Scan for the cell matching the given text and deliver its (x, y) coordinate at center. 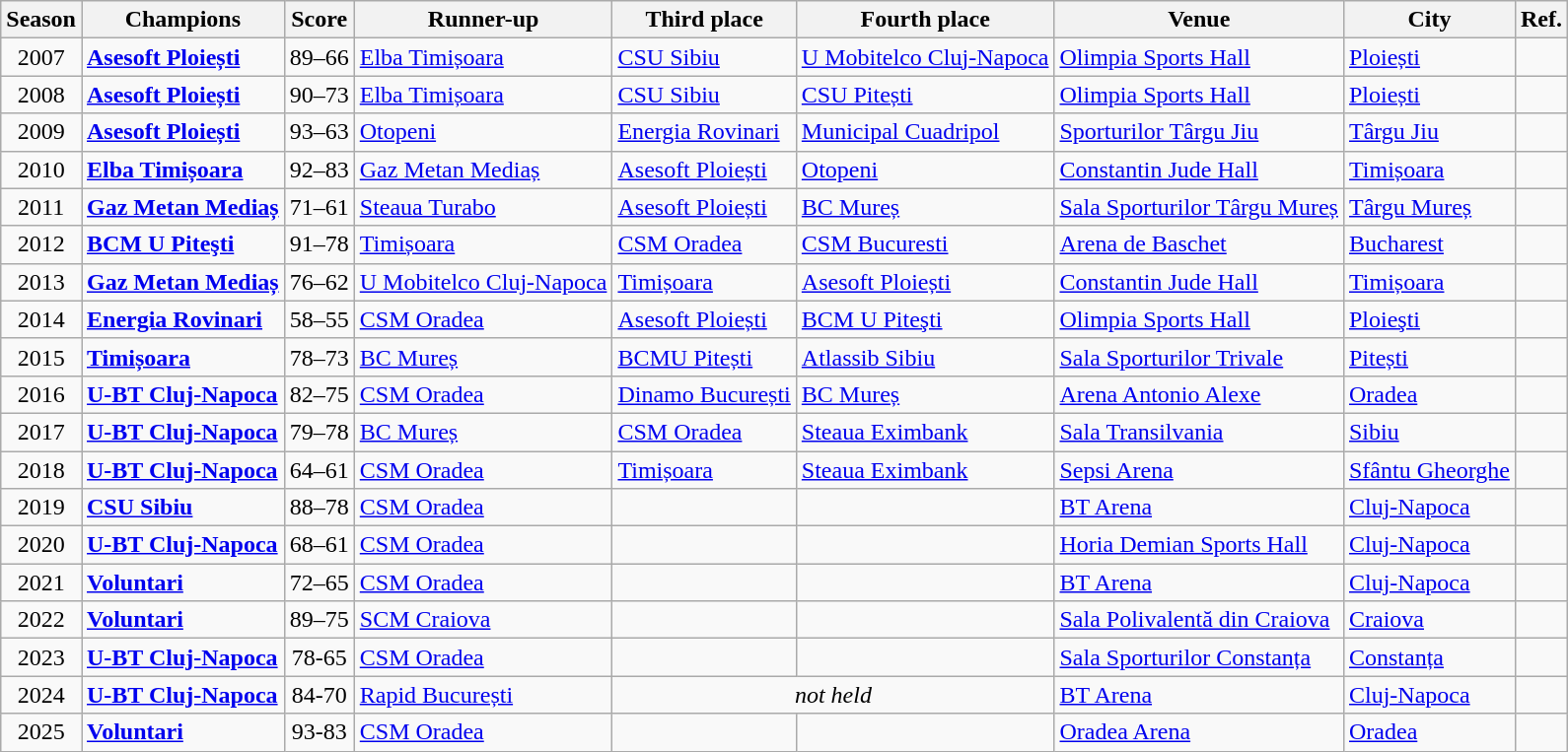
CSU Pitești (925, 95)
76–62 (320, 282)
Arena de Baschet (1199, 244)
90–73 (320, 95)
Champions (182, 20)
71–61 (320, 207)
Sepsi Arena (1199, 470)
2020 (41, 545)
2014 (41, 319)
78–73 (320, 357)
58–55 (320, 319)
Sala Sporturilor Constanța (1199, 657)
BCMU Pitești (704, 357)
Score (320, 20)
2015 (41, 357)
2025 (41, 732)
Sala Transilvania (1199, 432)
CSM Bucuresti (925, 244)
64–61 (320, 470)
Ref. (1540, 20)
72–65 (320, 582)
Sala Polivalentă din Craiova (1199, 620)
2013 (41, 282)
Municipal Cuadripol (925, 132)
Dinamo București (704, 394)
89–75 (320, 620)
Steaua Turabo (483, 207)
Sala Sporturilor Târgu Mureș (1199, 207)
Rapid București (483, 695)
93-83 (320, 732)
2022 (41, 620)
78-65 (320, 657)
Bucharest (1429, 244)
Pitești (1429, 357)
City (1429, 20)
Craiova (1429, 620)
Arena Antonio Alexe (1199, 394)
Constanța (1429, 657)
Sfântu Gheorghe (1429, 470)
93–63 (320, 132)
Sibiu (1429, 432)
Venue (1199, 20)
SCM Craiova (483, 620)
not held (833, 695)
2007 (41, 57)
2023 (41, 657)
Sala Sporturilor Trivale (1199, 357)
79–78 (320, 432)
2010 (41, 170)
2019 (41, 508)
Sporturilor Târgu Jiu (1199, 132)
Horia Demian Sports Hall (1199, 545)
2024 (41, 695)
Atlassib Sibiu (925, 357)
2008 (41, 95)
92–83 (320, 170)
68–61 (320, 545)
2011 (41, 207)
Third place (704, 20)
2021 (41, 582)
Ploieşti (1429, 319)
Season (41, 20)
2016 (41, 394)
91–78 (320, 244)
2009 (41, 132)
84-70 (320, 695)
2012 (41, 244)
Oradea Arena (1199, 732)
Târgu Jiu (1429, 132)
2017 (41, 432)
2018 (41, 470)
Târgu Mureș (1429, 207)
Runner-up (483, 20)
82–75 (320, 394)
88–78 (320, 508)
89–66 (320, 57)
Fourth place (925, 20)
